Capture the cell that displays the provided text and extract its (X, Y) central coordinate. 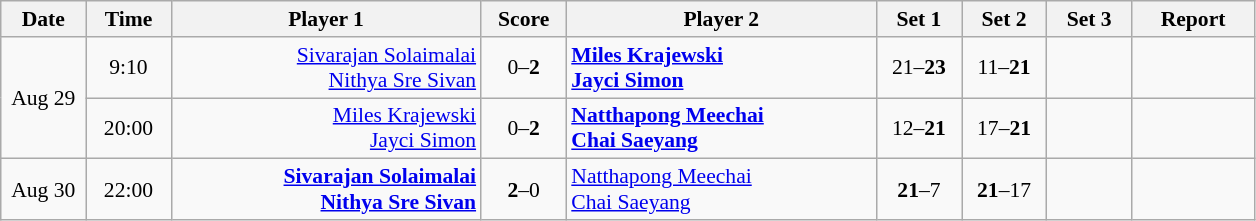
9:10 (128, 68)
Player 1 (326, 19)
12–21 (918, 128)
21–17 (1004, 190)
Set 3 (1090, 19)
Aug 30 (44, 190)
Date (44, 19)
Player 2 (721, 19)
Report (1194, 19)
2–0 (524, 190)
Aug 29 (44, 98)
21–7 (918, 190)
Score (524, 19)
17–21 (1004, 128)
Set 2 (1004, 19)
Time (128, 19)
Set 1 (918, 19)
21–23 (918, 68)
20:00 (128, 128)
11–21 (1004, 68)
22:00 (128, 190)
